Detect which cell encompasses the target text, then output its [X, Y] center coordinate. 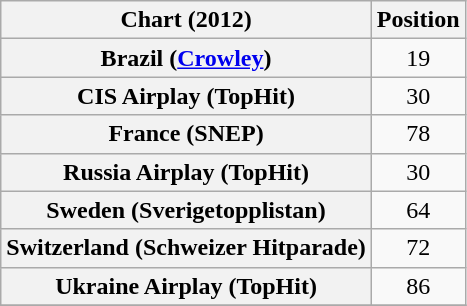
64 [418, 210]
Chart (2012) [186, 20]
72 [418, 248]
Position [418, 20]
Sweden (Sverigetopplistan) [186, 210]
France (SNEP) [186, 134]
78 [418, 134]
Switzerland (Schweizer Hitparade) [186, 248]
CIS Airplay (TopHit) [186, 96]
Ukraine Airplay (TopHit) [186, 286]
Brazil (Crowley) [186, 58]
Russia Airplay (TopHit) [186, 172]
86 [418, 286]
19 [418, 58]
